Locate the cell with the specified text and output its [x, y] center coordinate. 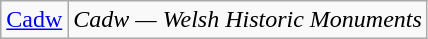
Cadw — Welsh Historic Monuments [248, 20]
Cadw [34, 20]
